Find where the given text appears and provide that cell's center as [x, y] coordinate. 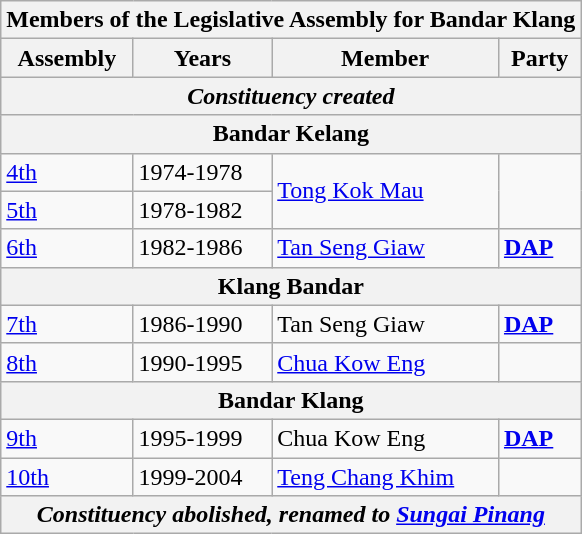
Teng Chang Khim [386, 477]
8th [67, 362]
Assembly [67, 58]
Years [202, 58]
1986-1990 [202, 324]
10th [67, 477]
6th [67, 248]
1995-1999 [202, 438]
Constituency created [291, 96]
Tong Kok Mau [386, 191]
1982-1986 [202, 248]
5th [67, 210]
1978-1982 [202, 210]
4th [67, 172]
Constituency abolished, renamed to Sungai Pinang [291, 515]
Member [386, 58]
1990-1995 [202, 362]
Bandar Klang [291, 400]
9th [67, 438]
7th [67, 324]
1999-2004 [202, 477]
Members of the Legislative Assembly for Bandar Klang [291, 20]
Bandar Kelang [291, 134]
Klang Bandar [291, 286]
Party [539, 58]
1974-1978 [202, 172]
